Return the (x, y) coordinate for the center point of the cell that contains the specified text.  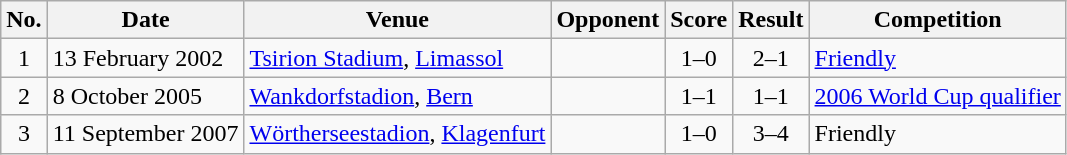
Competition (938, 20)
Score (699, 20)
2 (24, 96)
Wörtherseestadion, Klagenfurt (398, 134)
1 (24, 58)
3 (24, 134)
2–1 (771, 58)
Date (146, 20)
Opponent (608, 20)
11 September 2007 (146, 134)
No. (24, 20)
13 February 2002 (146, 58)
Result (771, 20)
3–4 (771, 134)
Wankdorfstadion, Bern (398, 96)
Tsirion Stadium, Limassol (398, 58)
8 October 2005 (146, 96)
Venue (398, 20)
2006 World Cup qualifier (938, 96)
